Capture the cell that displays the provided text and extract its [X, Y] central coordinate. 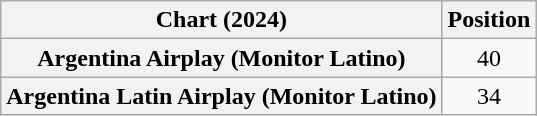
Argentina Airplay (Monitor Latino) [222, 58]
Chart (2024) [222, 20]
34 [489, 96]
Position [489, 20]
Argentina Latin Airplay (Monitor Latino) [222, 96]
40 [489, 58]
